Return the [x, y] coordinate for the center point of the cell that contains the specified text.  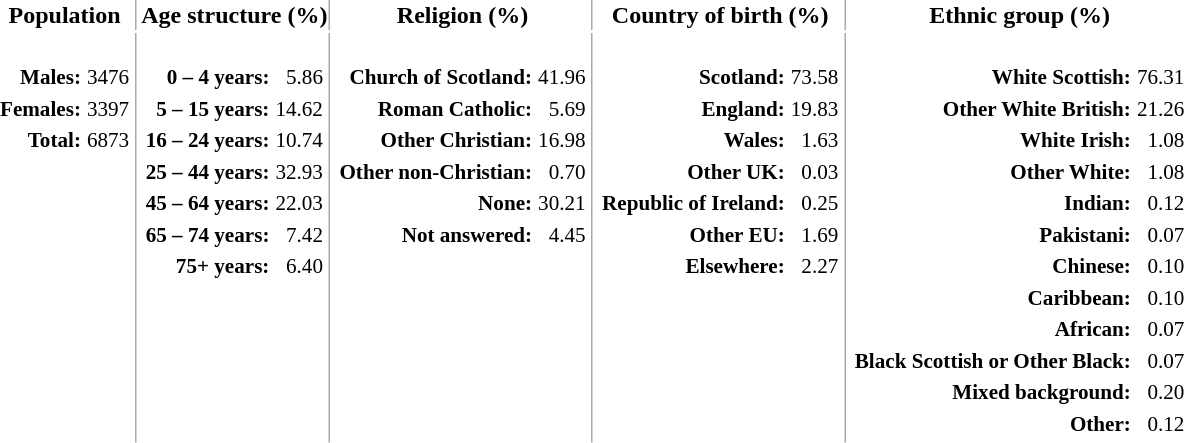
16 – 24 years: [208, 140]
41.96 [562, 77]
Elsewhere: [694, 266]
Other EU: [694, 234]
Scotland: 73.58 England: 19.83 Wales: 1.63 Other UK: 0.03 Republic of Ireland: 0.25 Other EU: 1.69 Elsewhere: 2.27 [721, 238]
22.03 [300, 203]
32.93 [300, 172]
1.63 [814, 140]
30.21 [562, 203]
3397 [108, 108]
White Scottish: [992, 77]
3476 [108, 77]
Scotland: [694, 77]
Pakistani: [992, 234]
5 – 15 years: [208, 108]
Age structure (%) [236, 15]
4.45 [562, 234]
None: [436, 203]
Other Christian: [436, 140]
0 – 4 years: 5.86 5 – 15 years: 14.62 16 – 24 years: 10.74 25 – 44 years: 32.93 45 – 64 years: 22.03 65 – 74 years: 7.42 75+ years: 6.40 [236, 238]
73.58 [814, 77]
7.42 [300, 234]
0 – 4 years: [208, 77]
Church of Scotland: 41.96 Roman Catholic: 5.69 Other Christian: 16.98 Other non-Christian: 0.70 None: 30.21 Not answered: 4.45 [463, 238]
Black Scottish or Other Black: [992, 360]
White Irish: [992, 140]
Other: [992, 424]
Not answered: [436, 234]
5.86 [300, 77]
Church of Scotland: [436, 77]
1.69 [814, 234]
0.70 [562, 172]
10.74 [300, 140]
Other White British: [992, 108]
African: [992, 329]
16.98 [562, 140]
Country of birth (%) [721, 15]
Caribbean: [992, 298]
14.62 [300, 108]
5.69 [562, 108]
Wales: [694, 140]
England: [694, 108]
Mixed background: [992, 392]
65 – 74 years: [208, 234]
Republic of Ireland: [694, 203]
Roman Catholic: [436, 108]
Other White: [992, 172]
Chinese: [992, 266]
6.40 [300, 266]
25 – 44 years: [208, 172]
19.83 [814, 108]
6873 [108, 140]
75+ years: [208, 266]
0.03 [814, 172]
Indian: [992, 203]
2.27 [814, 266]
Other non-Christian: [436, 172]
0.25 [814, 203]
Religion (%) [463, 15]
Other UK: [694, 172]
45 – 64 years: [208, 203]
